Detect which cell encompasses the target text, then output its [X, Y] center coordinate. 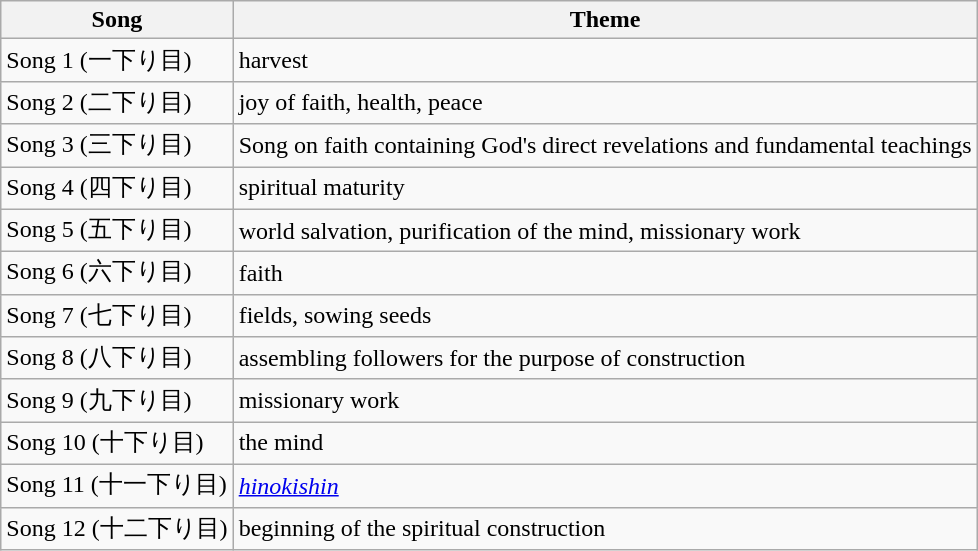
beginning of the spiritual construction [605, 528]
spiritual maturity [605, 188]
Song 7 (七下り目) [117, 316]
fields, sowing seeds [605, 316]
Song on faith containing God's direct revelations and fundamental teachings [605, 146]
the mind [605, 444]
Song 5 (五下り目) [117, 230]
Song 9 (九下り目) [117, 400]
assembling followers for the purpose of construction [605, 358]
Song [117, 20]
Theme [605, 20]
Song 4 (四下り目) [117, 188]
Song 11 (十一下り目) [117, 486]
Song 6 (六下り目) [117, 274]
Song 2 (二下り目) [117, 102]
faith [605, 274]
hinokishin [605, 486]
joy of faith, health, peace [605, 102]
harvest [605, 60]
Song 12 (十二下り目) [117, 528]
Song 8 (八下り目) [117, 358]
world salvation, purification of the mind, missionary work [605, 230]
Song 3 (三下り目) [117, 146]
Song 10 (十下り目) [117, 444]
Song 1 (一下り目) [117, 60]
missionary work [605, 400]
